Provide the [X, Y] coordinate of the cell's center where the given text is located.  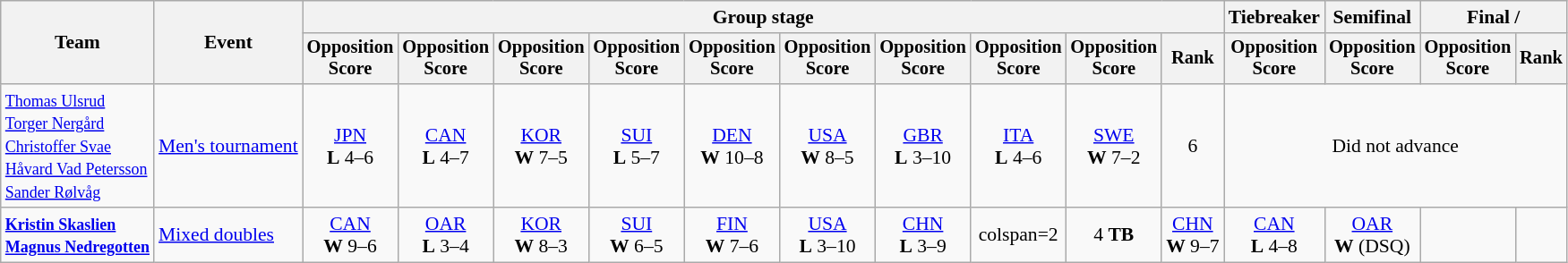
Did not advance [1395, 146]
FIN W 7–6 [733, 234]
JPN L 4–6 [351, 146]
6 [1193, 146]
SWE W 7–2 [1114, 146]
USA W 8–5 [827, 146]
Men's tournament [228, 146]
colspan=2 [1019, 234]
SUI L 5–7 [638, 146]
Tiebreaker [1274, 17]
CAN L 4–8 [1274, 234]
ITA L 4–6 [1019, 146]
Final / [1494, 17]
CHN W 9–7 [1193, 234]
Semifinal [1372, 17]
CAN L 4–7 [446, 146]
USA L 3–10 [827, 234]
Kristin SkaslienMagnus Nedregotten [77, 234]
CAN W 9–6 [351, 234]
Thomas UlsrudTorger NergårdChristoffer SvaeHåvard Vad PeterssonSander Rølvåg [77, 146]
Group stage [763, 17]
Mixed doubles [228, 234]
CHN L 3–9 [922, 234]
DEN W 10–8 [733, 146]
4 TB [1114, 234]
GBR L 3–10 [922, 146]
SUI W 6–5 [638, 234]
OAR L 3–4 [446, 234]
Team [77, 43]
KOR W 7–5 [541, 146]
OAR W (DSQ) [1372, 234]
KOR W 8–3 [541, 234]
Event [228, 43]
